Extract the (X, Y) coordinate from the center of the cell holding the provided text.  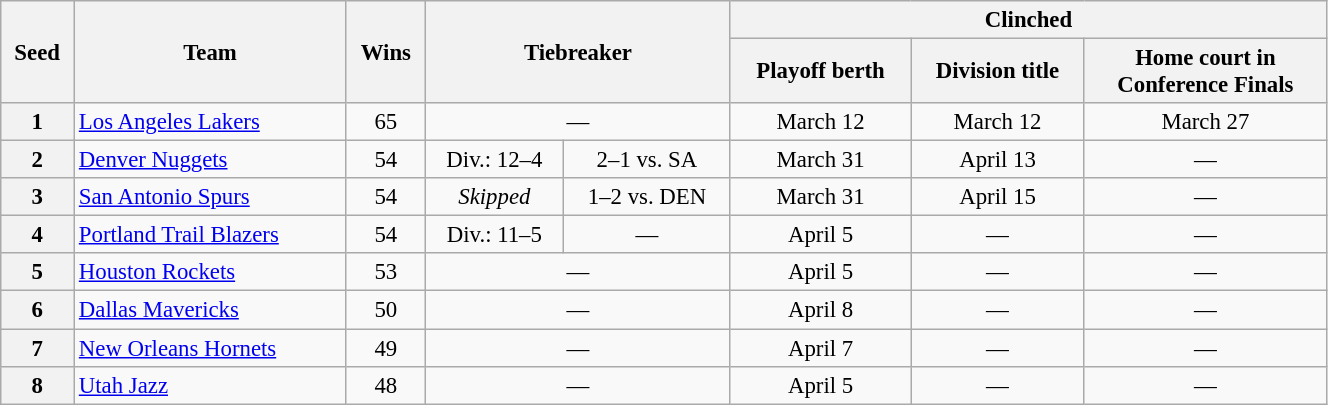
2–1 vs. SA (646, 160)
2 (38, 160)
Los Angeles Lakers (210, 122)
50 (386, 310)
March 27 (1205, 122)
April 7 (820, 348)
Dallas Mavericks (210, 310)
48 (386, 385)
Utah Jazz (210, 385)
Playoff berth (820, 72)
1–2 vs. DEN (646, 197)
April 15 (998, 197)
Clinched (1028, 20)
Tiebreaker (578, 52)
Skipped (494, 197)
April 13 (998, 160)
Wins (386, 52)
Portland Trail Blazers (210, 235)
1 (38, 122)
New Orleans Hornets (210, 348)
4 (38, 235)
Denver Nuggets (210, 160)
Div.: 12–4 (494, 160)
Seed (38, 52)
San Antonio Spurs (210, 197)
65 (386, 122)
Div.: 11–5 (494, 235)
5 (38, 273)
Houston Rockets (210, 273)
Team (210, 52)
49 (386, 348)
6 (38, 310)
53 (386, 273)
Home court inConference Finals (1205, 72)
3 (38, 197)
8 (38, 385)
7 (38, 348)
April 8 (820, 310)
Division title (998, 72)
